Find where the given text appears and provide that cell's center as [X, Y] coordinate. 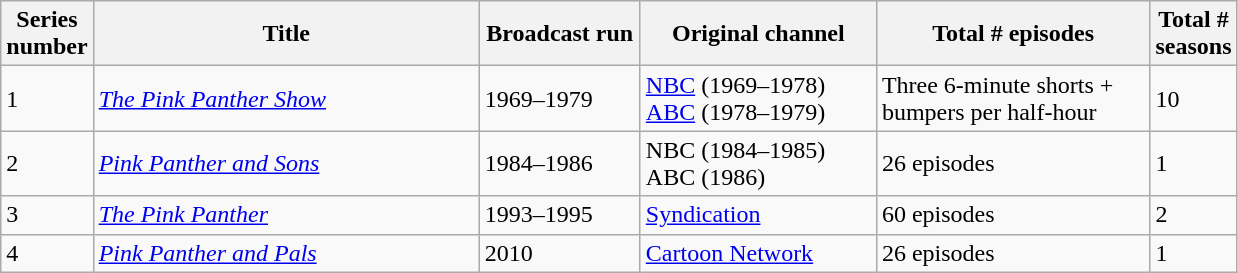
Cartoon Network [758, 253]
Pink Panther and Sons [286, 164]
2010 [560, 253]
NBC (1969–1978)ABC (1978–1979) [758, 98]
Series number [47, 34]
1993–1995 [560, 215]
The Pink Panther [286, 215]
Total # seasons [1194, 34]
10 [1194, 98]
The Pink Panther Show [286, 98]
60 episodes [1013, 215]
Total # episodes [1013, 34]
Pink Panther and Pals [286, 253]
1969–1979 [560, 98]
NBC (1984–1985)ABC (1986) [758, 164]
1984–1986 [560, 164]
3 [47, 215]
Broadcast run [560, 34]
4 [47, 253]
Title [286, 34]
Syndication [758, 215]
Three 6-minute shorts + bumpers per half-hour [1013, 98]
Original channel [758, 34]
